Determine the (X, Y) coordinate at the center of the cell enclosing the given text.  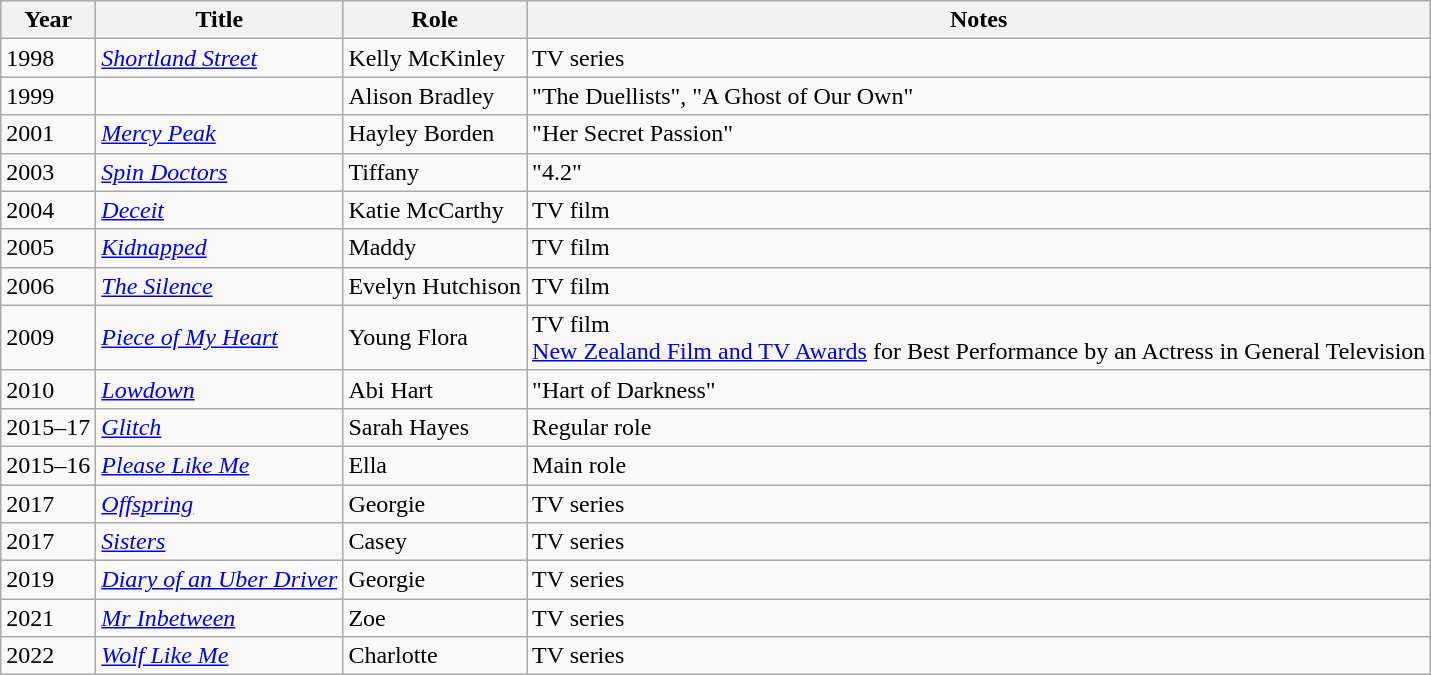
Charlotte (435, 656)
TV filmNew Zealand Film and TV Awards for Best Performance by an Actress in General Television (979, 338)
2019 (48, 580)
2001 (48, 134)
Mercy Peak (220, 134)
Regular role (979, 427)
Offspring (220, 503)
Piece of My Heart (220, 338)
Abi Hart (435, 389)
"4.2" (979, 172)
Title (220, 20)
1999 (48, 96)
2022 (48, 656)
Glitch (220, 427)
2010 (48, 389)
Shortland Street (220, 58)
Spin Doctors (220, 172)
Year (48, 20)
2021 (48, 618)
1998 (48, 58)
Katie McCarthy (435, 210)
Deceit (220, 210)
Lowdown (220, 389)
"Her Secret Passion" (979, 134)
2006 (48, 286)
Main role (979, 465)
Casey (435, 542)
Role (435, 20)
Kelly McKinley (435, 58)
Ella (435, 465)
The Silence (220, 286)
2005 (48, 248)
2009 (48, 338)
"Hart of Darkness" (979, 389)
Wolf Like Me (220, 656)
Alison Bradley (435, 96)
Maddy (435, 248)
2015–17 (48, 427)
Tiffany (435, 172)
Evelyn Hutchison (435, 286)
"The Duellists", "A Ghost of Our Own" (979, 96)
Please Like Me (220, 465)
Kidnapped (220, 248)
Sarah Hayes (435, 427)
Mr Inbetween (220, 618)
Notes (979, 20)
2003 (48, 172)
Zoe (435, 618)
Sisters (220, 542)
2015–16 (48, 465)
Young Flora (435, 338)
Hayley Borden (435, 134)
Diary of an Uber Driver (220, 580)
2004 (48, 210)
